Provide the (x, y) coordinate of the cell's center where the given text is located.  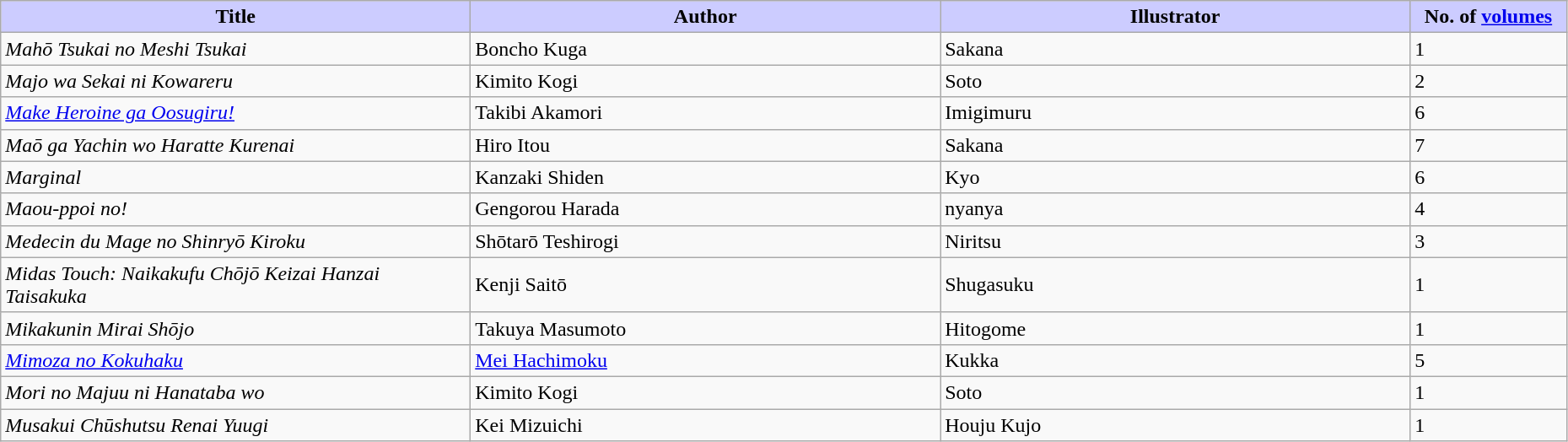
Author (705, 17)
Shōtarō Teshirogi (705, 241)
Mori no Majuu ni Hanataba wo (236, 392)
Shugasuku (1176, 285)
Kei Mizuichi (705, 424)
Midas Touch: Naikakufu Chōjō Keizai Hanzai Taisakuka (236, 285)
3 (1489, 241)
Hitogome (1176, 328)
Takibi Akamori (705, 113)
Gengorou Harada (705, 209)
7 (1489, 145)
Kenji Saitō (705, 285)
Imigimuru (1176, 113)
Houju Kujo (1176, 424)
Majo wa Sekai ni Kowareru (236, 81)
2 (1489, 81)
Marginal (236, 177)
Kukka (1176, 360)
nyanya (1176, 209)
Make Heroine ga Oosugiru! (236, 113)
Title (236, 17)
Musakui Chūshutsu Renai Yuugi (236, 424)
Mahō Tsukai no Meshi Tsukai (236, 49)
Mimoza no Kokuhaku (236, 360)
Niritsu (1176, 241)
Maou-ppoi no! (236, 209)
No. of volumes (1489, 17)
5 (1489, 360)
Boncho Kuga (705, 49)
Mikakunin Mirai Shōjo (236, 328)
Kanzaki Shiden (705, 177)
Mei Hachimoku (705, 360)
Takuya Masumoto (705, 328)
Maō ga Yachin wo Haratte Kurenai (236, 145)
Medecin du Mage no Shinryō Kiroku (236, 241)
Illustrator (1176, 17)
Kyo (1176, 177)
Hiro Itou (705, 145)
4 (1489, 209)
